Detect which cell encompasses the target text, then output its (x, y) center coordinate. 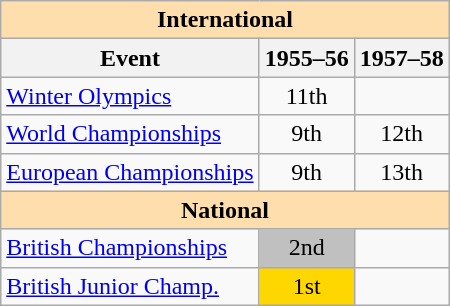
1st (306, 286)
European Championships (130, 172)
National (225, 210)
Winter Olympics (130, 96)
British Junior Champ. (130, 286)
World Championships (130, 134)
13th (402, 172)
Event (130, 58)
2nd (306, 248)
British Championships (130, 248)
11th (306, 96)
12th (402, 134)
1955–56 (306, 58)
1957–58 (402, 58)
International (225, 20)
